Detect which cell encompasses the target text, then output its [x, y] center coordinate. 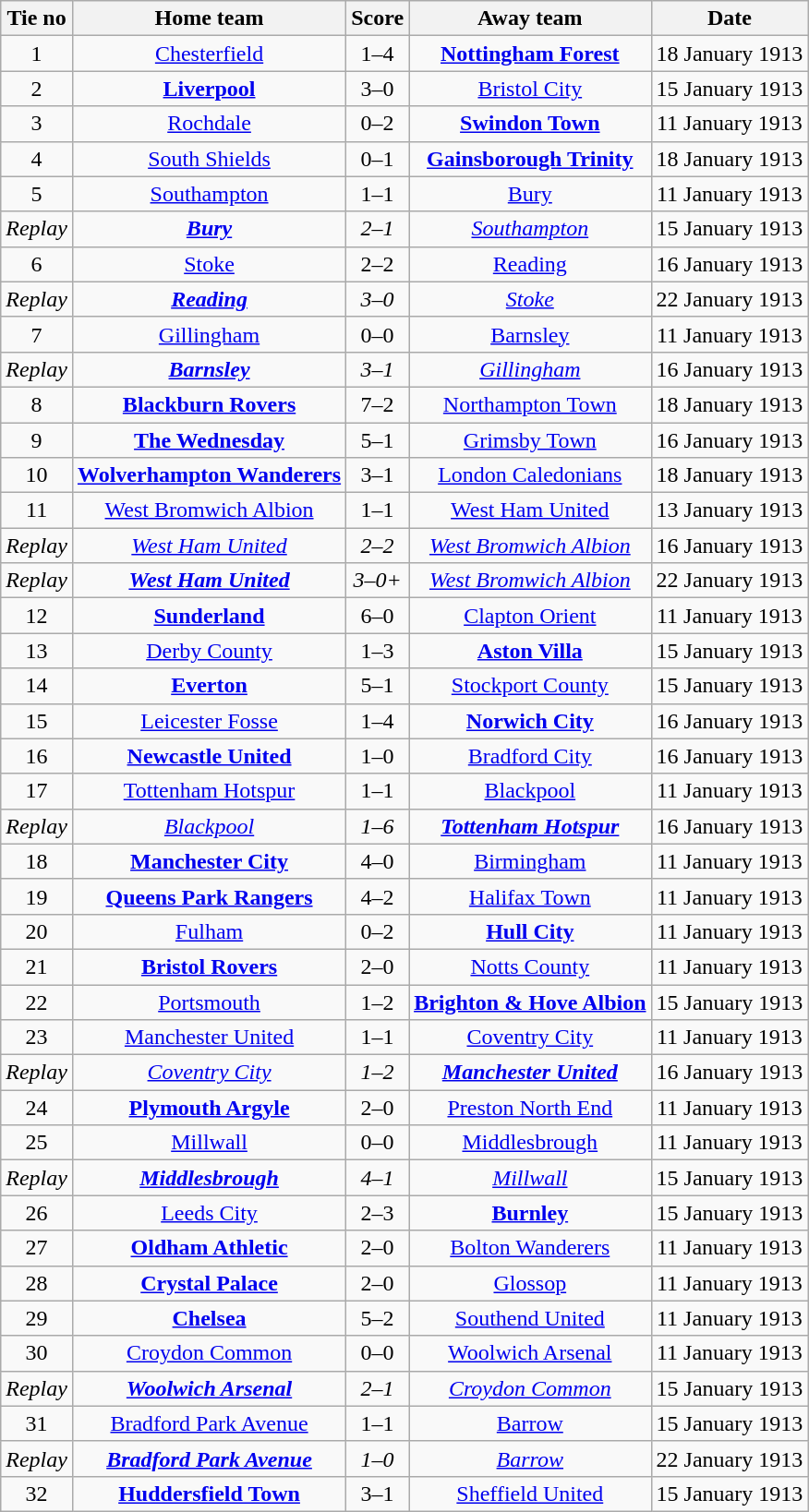
Grimsby Town [530, 440]
Notts County [530, 966]
10 [37, 475]
Norwich City [530, 721]
The Wednesday [209, 440]
Chelsea [209, 1318]
Brighton & Hove Albion [530, 1002]
Leeds City [209, 1213]
Score [378, 18]
Gainsborough Trinity [530, 159]
Northampton Town [530, 404]
Chesterfield [209, 54]
20 [37, 931]
7 [37, 334]
Sunderland [209, 616]
Bristol Rovers [209, 966]
Burnley [530, 1213]
1 [37, 54]
Bolton Wanderers [530, 1248]
Oldham Athletic [209, 1248]
4–0 [378, 861]
Huddersfield Town [209, 1494]
Sheffield United [530, 1494]
2 [37, 89]
23 [37, 1038]
Bristol City [530, 89]
16 [37, 756]
South Shields [209, 159]
21 [37, 966]
Rochdale [209, 124]
5 [37, 194]
Hull City [530, 931]
24 [37, 1108]
19 [37, 896]
Portsmouth [209, 1002]
6–0 [378, 616]
Tie no [37, 18]
11 [37, 510]
Date [730, 18]
18 [37, 861]
Manchester City [209, 861]
31 [37, 1423]
1–3 [378, 651]
Home team [209, 18]
32 [37, 1494]
Birmingham [530, 861]
26 [37, 1213]
15 [37, 721]
Blackburn Rovers [209, 404]
Halifax Town [530, 896]
Everton [209, 686]
Southend United [530, 1318]
29 [37, 1318]
Aston Villa [530, 651]
Away team [530, 18]
Newcastle United [209, 756]
7–2 [378, 404]
0–1 [378, 159]
Stockport County [530, 686]
Preston North End [530, 1108]
Nottingham Forest [530, 54]
Wolverhampton Wanderers [209, 475]
1–6 [378, 826]
2–3 [378, 1213]
4–2 [378, 896]
22 [37, 1002]
12 [37, 616]
4–1 [378, 1178]
Derby County [209, 651]
Leicester Fosse [209, 721]
London Caledonians [530, 475]
3–0+ [378, 581]
25 [37, 1143]
5–2 [378, 1318]
17 [37, 791]
Queens Park Rangers [209, 896]
4 [37, 159]
Bradford City [530, 756]
Plymouth Argyle [209, 1108]
Clapton Orient [530, 616]
Crystal Palace [209, 1283]
6 [37, 264]
28 [37, 1283]
30 [37, 1353]
13 [37, 651]
Fulham [209, 931]
Liverpool [209, 89]
9 [37, 440]
8 [37, 404]
3 [37, 124]
14 [37, 686]
Glossop [530, 1283]
Swindon Town [530, 124]
27 [37, 1248]
13 January 1913 [730, 510]
